Return the [X, Y] coordinate for the center point of the cell that contains the specified text.  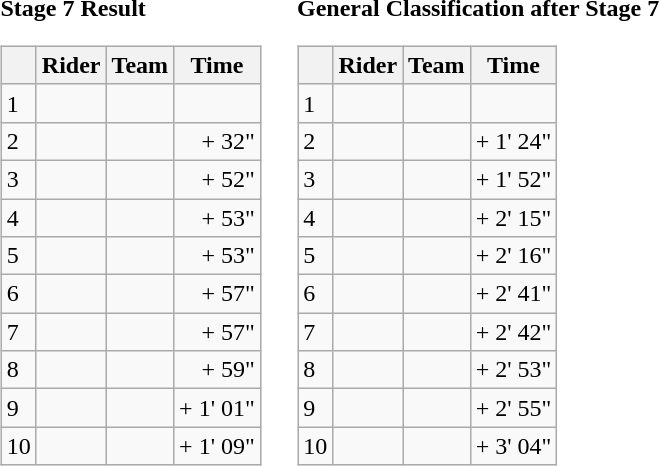
+ 2' 16" [514, 256]
+ 1' 24" [514, 141]
+ 2' 53" [514, 370]
+ 1' 52" [514, 179]
+ 1' 09" [218, 446]
+ 2' 15" [514, 217]
+ 2' 42" [514, 332]
+ 32" [218, 141]
+ 2' 41" [514, 294]
+ 1' 01" [218, 408]
+ 59" [218, 370]
+ 52" [218, 179]
+ 2' 55" [514, 408]
+ 3' 04" [514, 446]
